Locate the cell with the specified text and output its [x, y] center coordinate. 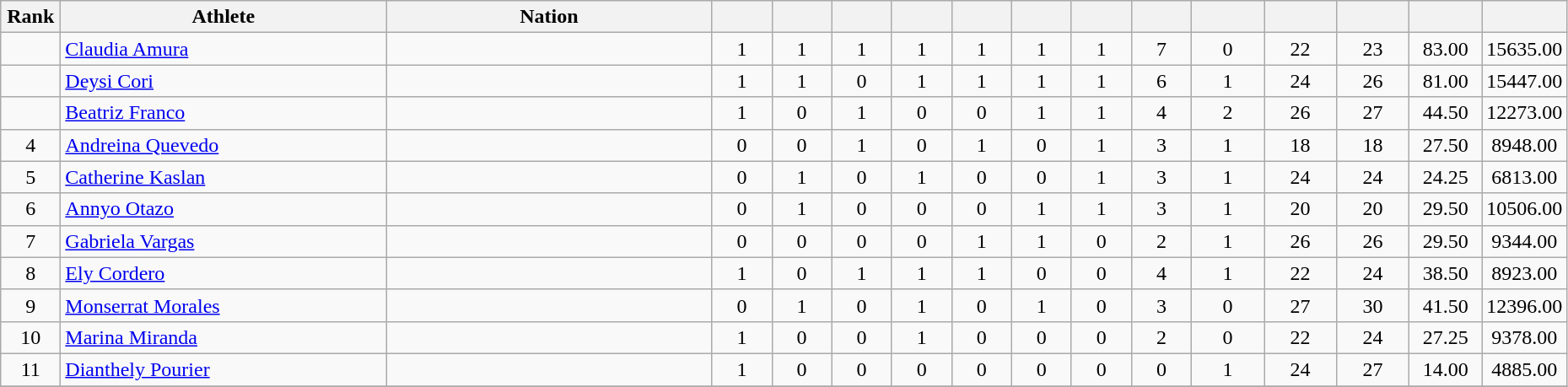
12273.00 [1525, 113]
81.00 [1446, 81]
30 [1373, 305]
Athlete [224, 17]
Monserrat Morales [224, 305]
23 [1373, 49]
6813.00 [1525, 177]
Rank [30, 17]
Annyo Otazo [224, 209]
Claudia Amura [224, 49]
15447.00 [1525, 81]
8 [30, 273]
27.25 [1446, 337]
15635.00 [1525, 49]
Dianthely Pourier [224, 369]
5 [30, 177]
Beatriz Franco [224, 113]
38.50 [1446, 273]
8948.00 [1525, 145]
9 [30, 305]
Andreina Quevedo [224, 145]
4885.00 [1525, 369]
9378.00 [1525, 337]
Marina Miranda [224, 337]
9344.00 [1525, 241]
Deysi Cori [224, 81]
Catherine Kaslan [224, 177]
11 [30, 369]
Gabriela Vargas [224, 241]
Nation [549, 17]
83.00 [1446, 49]
10 [30, 337]
41.50 [1446, 305]
44.50 [1446, 113]
14.00 [1446, 369]
Ely Cordero [224, 273]
10506.00 [1525, 209]
27.50 [1446, 145]
12396.00 [1525, 305]
8923.00 [1525, 273]
24.25 [1446, 177]
